Return the (x, y) coordinate for the center point of the cell that contains the specified text.  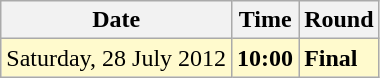
Saturday, 28 July 2012 (116, 58)
Round (339, 20)
Final (339, 58)
10:00 (266, 58)
Date (116, 20)
Time (266, 20)
